Pinpoint the cell where the given text exists, returning its [X, Y] midpoint coordinate. 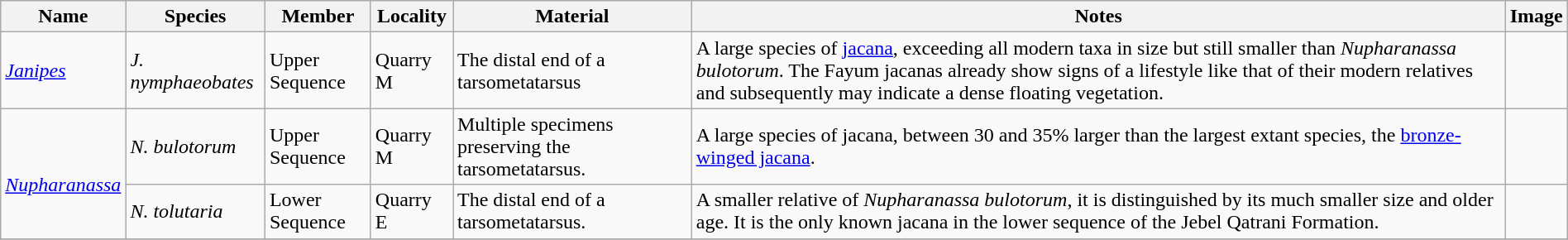
N. tolutaria [195, 212]
Multiple specimens preserving the tarsometatarsus. [572, 146]
The distal end of a tarsometatarsus [572, 70]
The distal end of a tarsometatarsus. [572, 212]
Locality [412, 17]
Nupharanassa [63, 174]
J. nymphaeobates [195, 70]
Species [195, 17]
Material [572, 17]
Lower Sequence [318, 212]
Name [63, 17]
Notes [1098, 17]
A large species of jacana, between 30 and 35% larger than the largest extant species, the bronze-winged jacana. [1098, 146]
N. bulotorum [195, 146]
Image [1537, 17]
Janipes [63, 70]
Member [318, 17]
Quarry E [412, 212]
